Search for the cell housing the specified text and yield its [X, Y] center coordinate. 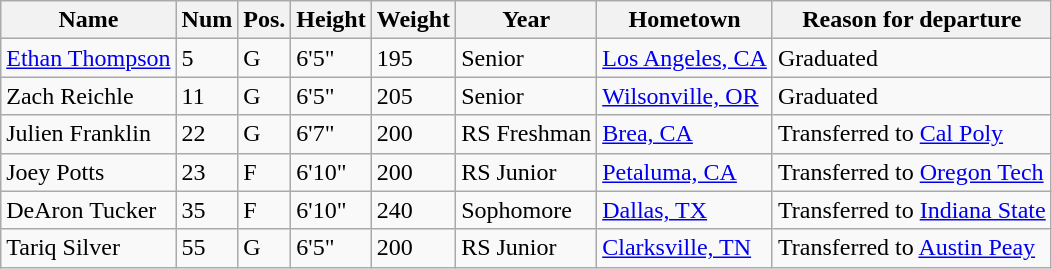
35 [207, 210]
205 [413, 96]
Reason for departure [912, 20]
Transferred to Indiana State [912, 210]
11 [207, 96]
Petaluma, CA [685, 172]
240 [413, 210]
Name [88, 20]
Sophomore [526, 210]
Wilsonville, OR [685, 96]
Transferred to Austin Peay [912, 248]
Tariq Silver [88, 248]
Zach Reichle [88, 96]
22 [207, 134]
Num [207, 20]
Transferred to Cal Poly [912, 134]
RS Freshman [526, 134]
6'7" [331, 134]
23 [207, 172]
Transferred to Oregon Tech [912, 172]
Year [526, 20]
Los Angeles, CA [685, 58]
DeAron Tucker [88, 210]
Pos. [264, 20]
55 [207, 248]
Weight [413, 20]
5 [207, 58]
Clarksville, TN [685, 248]
Joey Potts [88, 172]
Height [331, 20]
Dallas, TX [685, 210]
195 [413, 58]
Hometown [685, 20]
Brea, CA [685, 134]
Julien Franklin [88, 134]
Ethan Thompson [88, 58]
